Provide the [X, Y] coordinate of the cell's center where the given text is located.  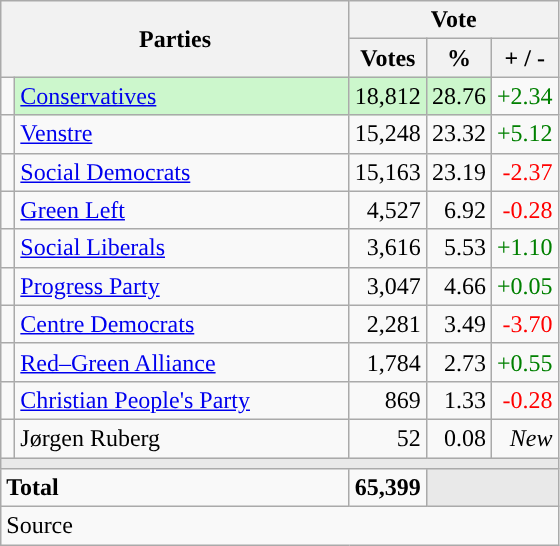
Vote [454, 20]
Parties [176, 39]
-2.37 [524, 172]
+1.10 [524, 248]
Jørgen Ruberg [182, 438]
Votes [388, 58]
Christian People's Party [182, 400]
New [524, 438]
869 [388, 400]
-3.70 [524, 324]
+2.34 [524, 96]
15,163 [388, 172]
+0.55 [524, 362]
3,616 [388, 248]
Red–Green Alliance [182, 362]
+0.05 [524, 286]
4.66 [458, 286]
Progress Party [182, 286]
3,047 [388, 286]
23.19 [458, 172]
Social Democrats [182, 172]
% [458, 58]
Source [280, 526]
5.53 [458, 248]
Venstre [182, 134]
18,812 [388, 96]
Green Left [182, 210]
1.33 [458, 400]
6.92 [458, 210]
1,784 [388, 362]
Conservatives [182, 96]
28.76 [458, 96]
52 [388, 438]
+ / - [524, 58]
2,281 [388, 324]
Total [176, 488]
Social Liberals [182, 248]
3.49 [458, 324]
4,527 [388, 210]
2.73 [458, 362]
0.08 [458, 438]
65,399 [388, 488]
23.32 [458, 134]
+5.12 [524, 134]
15,248 [388, 134]
Centre Democrats [182, 324]
